Capture the cell that displays the provided text and extract its [X, Y] central coordinate. 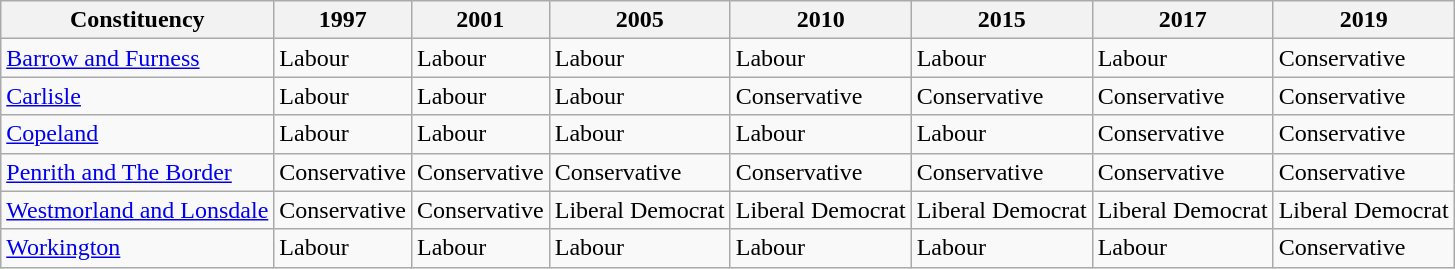
2005 [640, 20]
2001 [481, 20]
Barrow and Furness [138, 58]
Workington [138, 248]
2019 [1364, 20]
Carlisle [138, 96]
2010 [820, 20]
2017 [1182, 20]
Constituency [138, 20]
Penrith and The Border [138, 172]
2015 [1002, 20]
Copeland [138, 134]
Westmorland and Lonsdale [138, 210]
1997 [343, 20]
